Locate the cell with the specified text and output its [x, y] center coordinate. 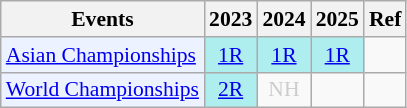
Events [102, 19]
Ref [385, 19]
2024 [284, 19]
2R [230, 90]
Asian Championships [102, 55]
2025 [338, 19]
NH [284, 90]
World Championships [102, 90]
2023 [230, 19]
